Identify which cell holds the provided text, then report its [x, y] central coordinate. 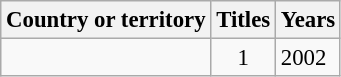
2002 [308, 58]
Country or territory [106, 20]
Titles [244, 20]
1 [244, 58]
Years [308, 20]
